Identify which cell holds the provided text, then report its (X, Y) central coordinate. 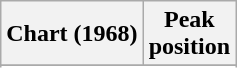
Peakposition (189, 34)
Chart (1968) (72, 34)
